Capture the cell that displays the provided text and extract its (x, y) central coordinate. 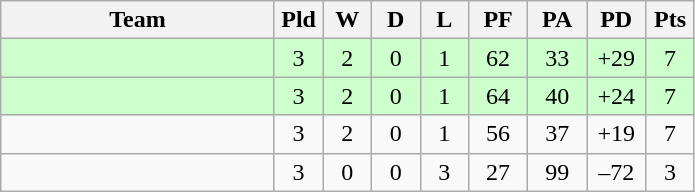
Pts (670, 20)
PF (498, 20)
+24 (616, 96)
56 (498, 134)
+19 (616, 134)
37 (558, 134)
–72 (616, 172)
Pld (298, 20)
62 (498, 58)
33 (558, 58)
40 (558, 96)
99 (558, 172)
W (348, 20)
D (396, 20)
64 (498, 96)
Team (138, 20)
L (444, 20)
PD (616, 20)
+29 (616, 58)
27 (498, 172)
PA (558, 20)
